From the cell containing the given text, extract its center point as [X, Y] coordinate. 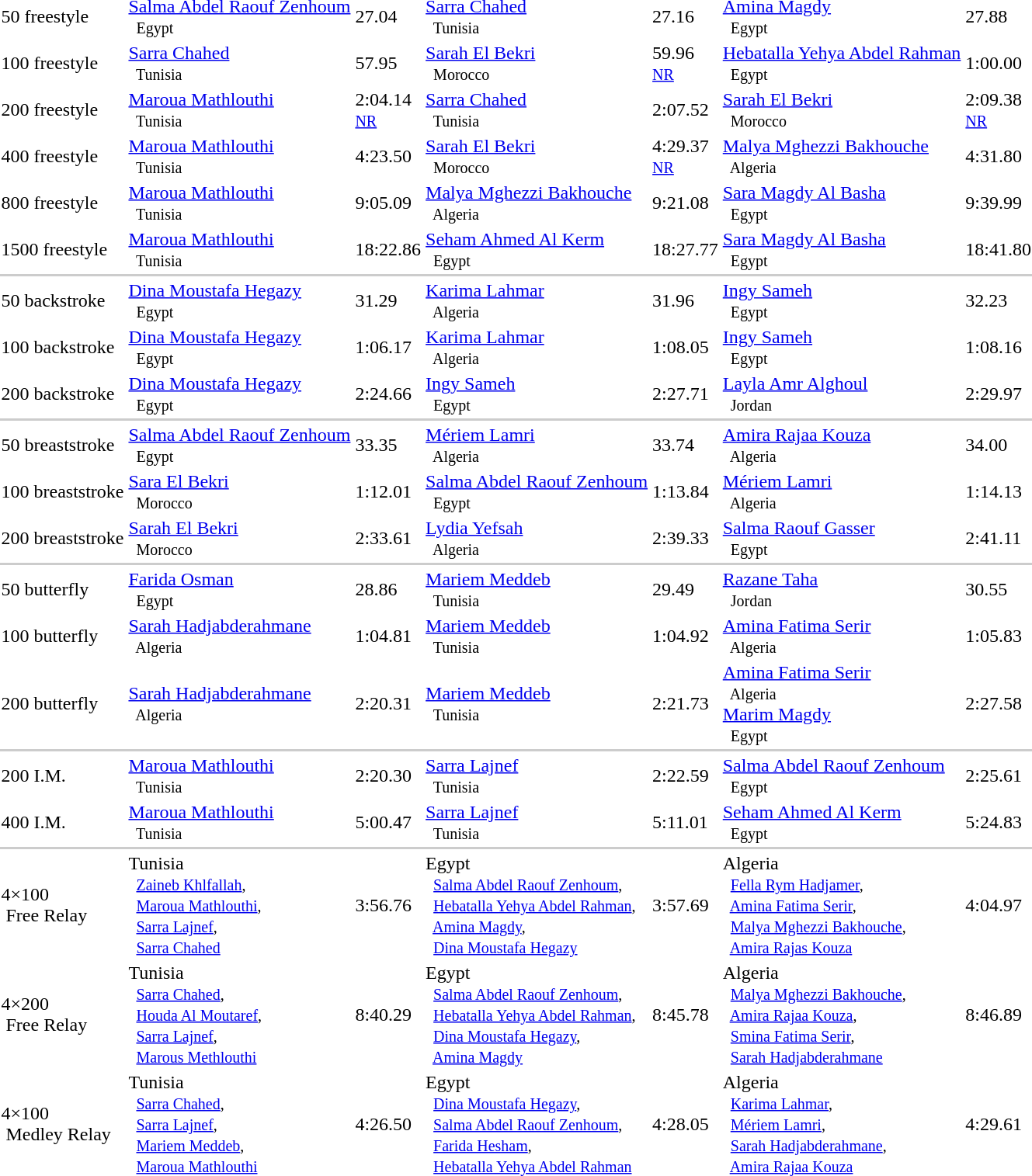
57.95 [388, 64]
8:45.78 [686, 1015]
50 breaststroke [62, 446]
4×200 Free Relay [62, 1015]
100 freestyle [62, 64]
200 butterfly [62, 703]
50 butterfly [62, 590]
5:11.01 [686, 823]
Layla Amr Alghoul Jordan [842, 394]
1:06.17 [388, 348]
4×100 Free Relay [62, 905]
1:04.81 [388, 637]
33.74 [686, 446]
29.49 [686, 590]
18:22.86 [388, 250]
4:29.37 NR [686, 157]
2:27.71 [686, 394]
2:07.52 [686, 110]
Egypt Salma Abdel Raouf Zenhoum, Hebatalla Yehya Abdel Rahman, Dina Moustafa Hegazy, Amina Magdy [537, 1015]
Amina Fatima Serir Algeria Marim Magdy Egypt [842, 703]
2:24.66 [388, 394]
28.86 [388, 590]
2:39.33 [686, 539]
1:04.92 [686, 637]
Amira Rajaa Kouza Algeria [842, 446]
800 freestyle [62, 203]
Algeria Fella Rym Hadjamer, Amina Fatima Serir, Malya Mghezzi Bakhouche, Amira Rajas Kouza [842, 905]
9:21.08 [686, 203]
2:04.14 NR [388, 110]
1:13.84 [686, 492]
Algeria Malya Mghezzi Bakhouche, Amira Rajaa Kouza, Smina Fatima Serir, Sarah Hadjabderahmane [842, 1015]
200 breaststroke [62, 539]
2:20.30 [388, 776]
1:12.01 [388, 492]
2:20.31 [388, 703]
Egypt Salma Abdel Raouf Zenhoum, Hebatalla Yehya Abdel Rahman, Amina Magdy, Dina Moustafa Hegazy [537, 905]
400 I.M. [62, 823]
3:56.76 [388, 905]
Lydia Yefsah Algeria [537, 539]
3:57.69 [686, 905]
1500 freestyle [62, 250]
31.29 [388, 301]
4:23.50 [388, 157]
5:00.47 [388, 823]
1:08.05 [686, 348]
Tunisia Zaineb Khlfallah, Maroua Mathlouthi, Sarra Lajnef, Sarra Chahed [239, 905]
Salma Raouf Gasser Egypt [842, 539]
9:05.09 [388, 203]
Sara El Bekri Morocco [239, 492]
2:33.61 [388, 539]
400 freestyle [62, 157]
2:21.73 [686, 703]
Razane Taha Jordan [842, 590]
Amina Fatima Serir Algeria [842, 637]
2:22.59 [686, 776]
59.96 NR [686, 64]
18:27.77 [686, 250]
100 breaststroke [62, 492]
200 backstroke [62, 394]
200 I.M. [62, 776]
31.96 [686, 301]
Tunisia Sarra Chahed, Houda Al Moutaref, Sarra Lajnef, Marous Methlouthi [239, 1015]
50 backstroke [62, 301]
Farida Osman Egypt [239, 590]
33.35 [388, 446]
8:40.29 [388, 1015]
200 freestyle [62, 110]
100 backstroke [62, 348]
100 butterfly [62, 637]
Hebatalla Yehya Abdel Rahman Egypt [842, 64]
